Capture the cell that displays the provided text and extract its [x, y] central coordinate. 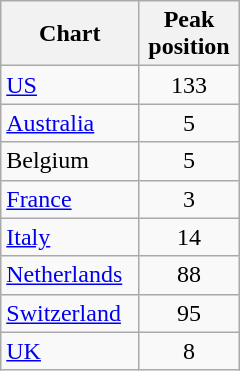
France [70, 199]
Italy [70, 237]
14 [189, 237]
95 [189, 313]
US [70, 85]
88 [189, 275]
UK [70, 351]
Chart [70, 34]
3 [189, 199]
Switzerland [70, 313]
Netherlands [70, 275]
Belgium [70, 161]
Peakposition [189, 34]
Australia [70, 123]
133 [189, 85]
8 [189, 351]
